Provide the [X, Y] coordinate of the cell's center where the given text is located.  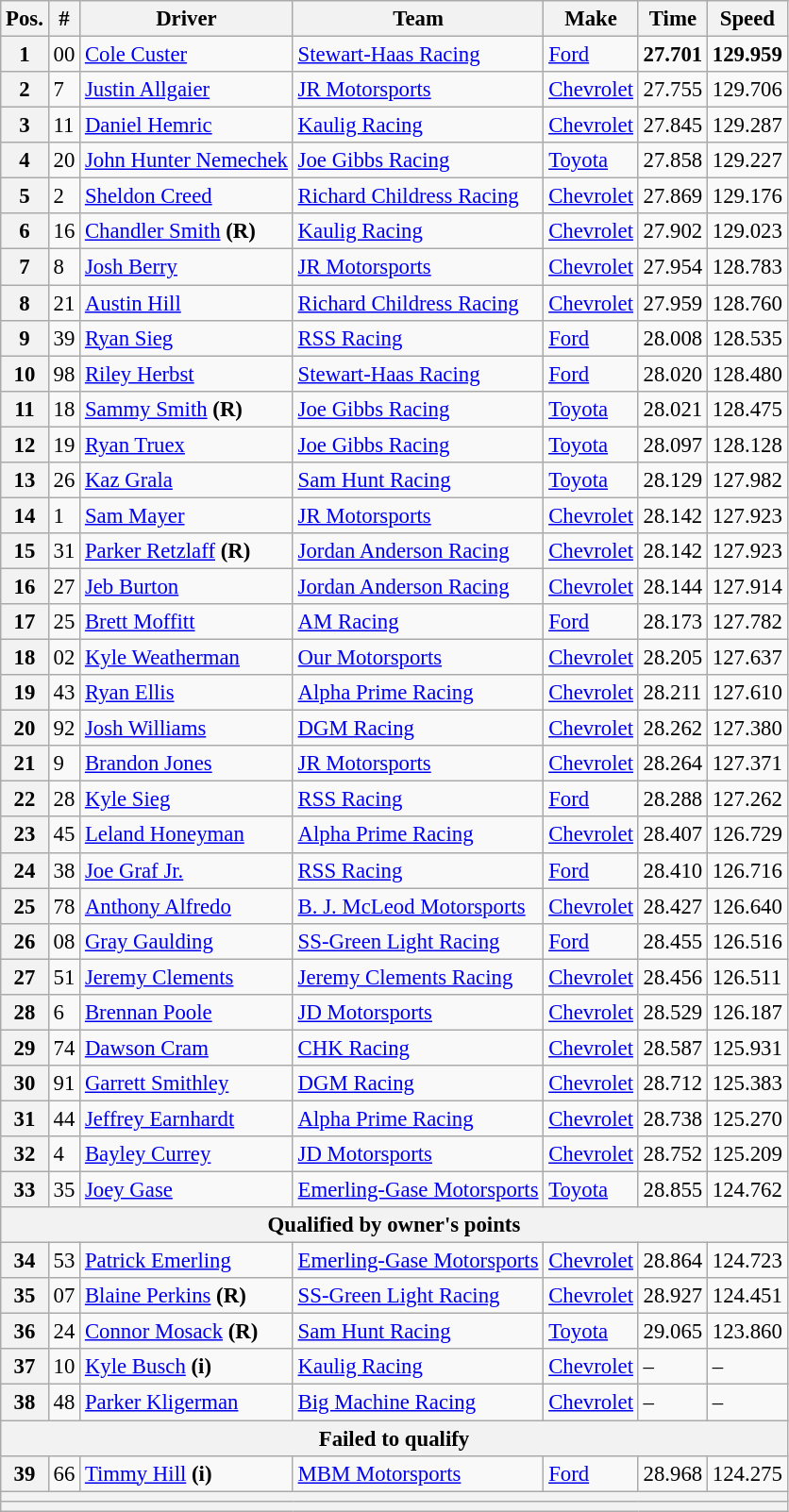
127.380 [747, 729]
Riley Herbst [187, 374]
02 [64, 658]
Ryan Sieg [187, 338]
28.456 [672, 977]
Joe Graf Jr. [187, 870]
129.227 [747, 160]
124.723 [747, 1261]
78 [64, 906]
27.701 [672, 55]
128.475 [747, 409]
125.270 [747, 1118]
28.968 [672, 1473]
Austin Hill [187, 303]
124.451 [747, 1296]
22 [25, 799]
Bayley Currey [187, 1154]
Justin Allgaier [187, 90]
125.931 [747, 1048]
33 [25, 1190]
Sam Mayer [187, 515]
127.637 [747, 658]
29.065 [672, 1332]
Blaine Perkins (R) [187, 1296]
28.427 [672, 906]
28.211 [672, 693]
128.480 [747, 374]
13 [25, 480]
128.128 [747, 445]
36 [25, 1332]
Jeffrey Earnhardt [187, 1118]
28.587 [672, 1048]
Ryan Ellis [187, 693]
28.173 [672, 622]
28.529 [672, 1013]
28.712 [672, 1084]
98 [64, 374]
# [64, 19]
28.927 [672, 1296]
28.021 [672, 409]
Cole Custer [187, 55]
28.407 [672, 835]
Ryan Truex [187, 445]
28.738 [672, 1118]
128.783 [747, 267]
Kyle Sieg [187, 799]
45 [64, 835]
Brandon Jones [187, 764]
00 [64, 55]
126.516 [747, 941]
Sheldon Creed [187, 196]
128.535 [747, 338]
Parker Kligerman [187, 1403]
Joey Gase [187, 1190]
Daniel Hemric [187, 126]
127.914 [747, 586]
Gray Gaulding [187, 941]
126.716 [747, 870]
125.383 [747, 1084]
129.706 [747, 90]
91 [64, 1084]
27.902 [672, 231]
127.262 [747, 799]
Patrick Emerling [187, 1261]
Failed to qualify [394, 1438]
126.187 [747, 1013]
28.097 [672, 445]
125.209 [747, 1154]
Garrett Smithley [187, 1084]
27.845 [672, 126]
44 [64, 1118]
28.020 [672, 374]
28.008 [672, 338]
CHK Racing [418, 1048]
53 [64, 1261]
126.511 [747, 977]
66 [64, 1473]
92 [64, 729]
129.176 [747, 196]
Josh Williams [187, 729]
28.264 [672, 764]
08 [64, 941]
Brett Moffitt [187, 622]
32 [25, 1154]
07 [64, 1296]
Team [418, 19]
28.855 [672, 1190]
124.275 [747, 1473]
Chandler Smith (R) [187, 231]
15 [25, 551]
27.959 [672, 303]
127.610 [747, 693]
Parker Retzlaff (R) [187, 551]
Jeremy Clements Racing [418, 977]
27.954 [672, 267]
3 [25, 126]
48 [64, 1403]
126.729 [747, 835]
Jeb Burton [187, 586]
Brennan Poole [187, 1013]
23 [25, 835]
Driver [187, 19]
5 [25, 196]
17 [25, 622]
74 [64, 1048]
127.782 [747, 622]
B. J. McLeod Motorsports [418, 906]
Pos. [25, 19]
129.287 [747, 126]
Speed [747, 19]
Our Motorsports [418, 658]
Make [591, 19]
Kyle Weatherman [187, 658]
28.205 [672, 658]
27.869 [672, 196]
124.762 [747, 1190]
Time [672, 19]
28.129 [672, 480]
129.023 [747, 231]
37 [25, 1368]
Qualified by owner's points [394, 1225]
34 [25, 1261]
28.864 [672, 1261]
Sammy Smith (R) [187, 409]
28.288 [672, 799]
Leland Honeyman [187, 835]
Big Machine Racing [418, 1403]
Connor Mosack (R) [187, 1332]
28.752 [672, 1154]
14 [25, 515]
Dawson Cram [187, 1048]
129.959 [747, 55]
28.455 [672, 941]
Kaz Grala [187, 480]
Kyle Busch (i) [187, 1368]
Jeremy Clements [187, 977]
Anthony Alfredo [187, 906]
28.410 [672, 870]
28.144 [672, 586]
12 [25, 445]
30 [25, 1084]
126.640 [747, 906]
MBM Motorsports [418, 1473]
123.860 [747, 1332]
43 [64, 693]
Josh Berry [187, 267]
AM Racing [418, 622]
28.262 [672, 729]
Timmy Hill (i) [187, 1473]
27.755 [672, 90]
John Hunter Nemechek [187, 160]
51 [64, 977]
127.982 [747, 480]
127.371 [747, 764]
27.858 [672, 160]
29 [25, 1048]
128.760 [747, 303]
